Return the (x, y) coordinate for the center point of the cell that contains the specified text.  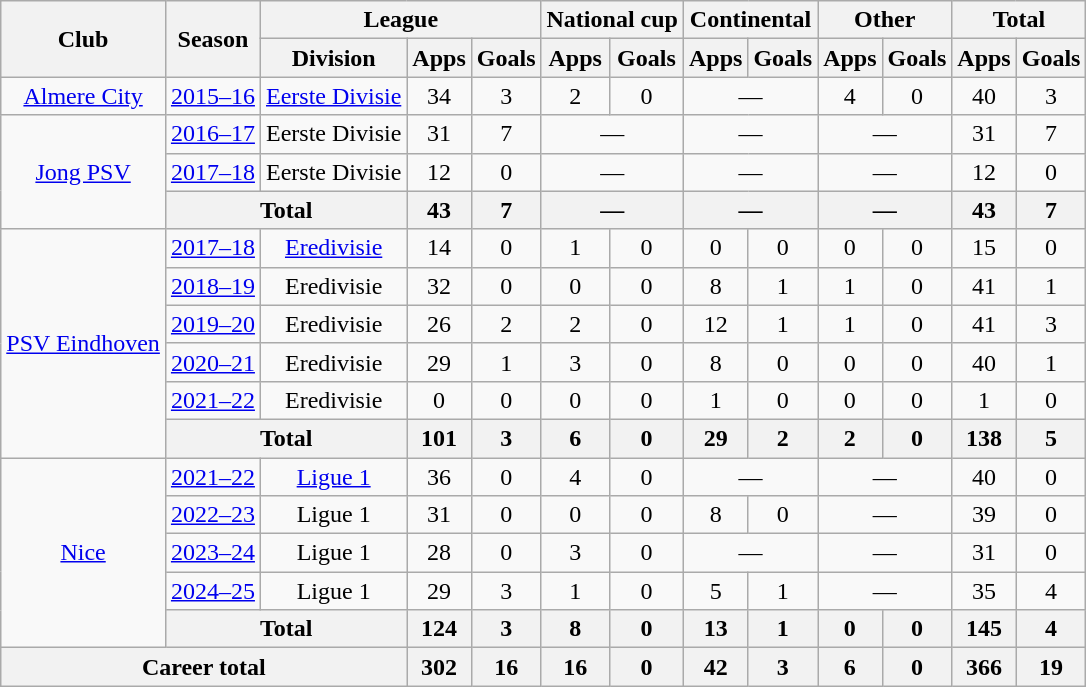
Continental (750, 20)
42 (715, 667)
2020–21 (212, 362)
Nice (84, 553)
2024–25 (212, 591)
101 (439, 438)
13 (715, 629)
302 (439, 667)
15 (984, 248)
Jong PSV (84, 172)
28 (439, 553)
2019–20 (212, 324)
2022–23 (212, 515)
26 (439, 324)
Season (212, 39)
19 (1051, 667)
145 (984, 629)
Career total (204, 667)
39 (984, 515)
National cup (612, 20)
32 (439, 286)
35 (984, 591)
2018–19 (212, 286)
Club (84, 39)
366 (984, 667)
2023–24 (212, 553)
124 (439, 629)
2016–17 (212, 134)
Division (333, 58)
138 (984, 438)
34 (439, 96)
14 (439, 248)
League (400, 20)
36 (439, 477)
2015–16 (212, 96)
Other (885, 20)
PSV Eindhoven (84, 343)
Almere City (84, 96)
